Locate the cell with the specified text and output its (X, Y) center coordinate. 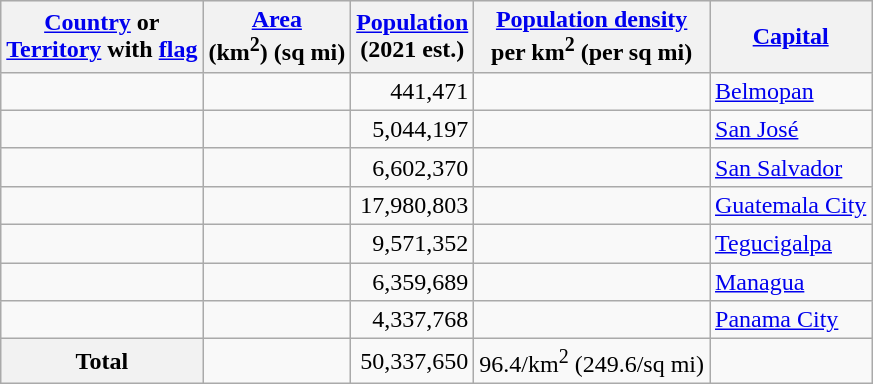
9,571,352 (412, 244)
San José (791, 129)
441,471 (412, 91)
Capital (791, 37)
Belmopan (791, 91)
4,337,768 (412, 320)
Area(km2) (sq mi) (277, 37)
Guatemala City (791, 205)
5,044,197 (412, 129)
6,359,689 (412, 282)
50,337,650 (412, 362)
Panama City (791, 320)
Tegucigalpa (791, 244)
Population densityper km2 (per sq mi) (592, 37)
Country orTerritory with flag (102, 37)
Total (102, 362)
6,602,370 (412, 167)
Managua (791, 282)
Population(2021 est.) (412, 37)
96.4/km2 (249.6/sq mi) (592, 362)
17,980,803 (412, 205)
San Salvador (791, 167)
